Identify which cell holds the provided text, then report its (X, Y) central coordinate. 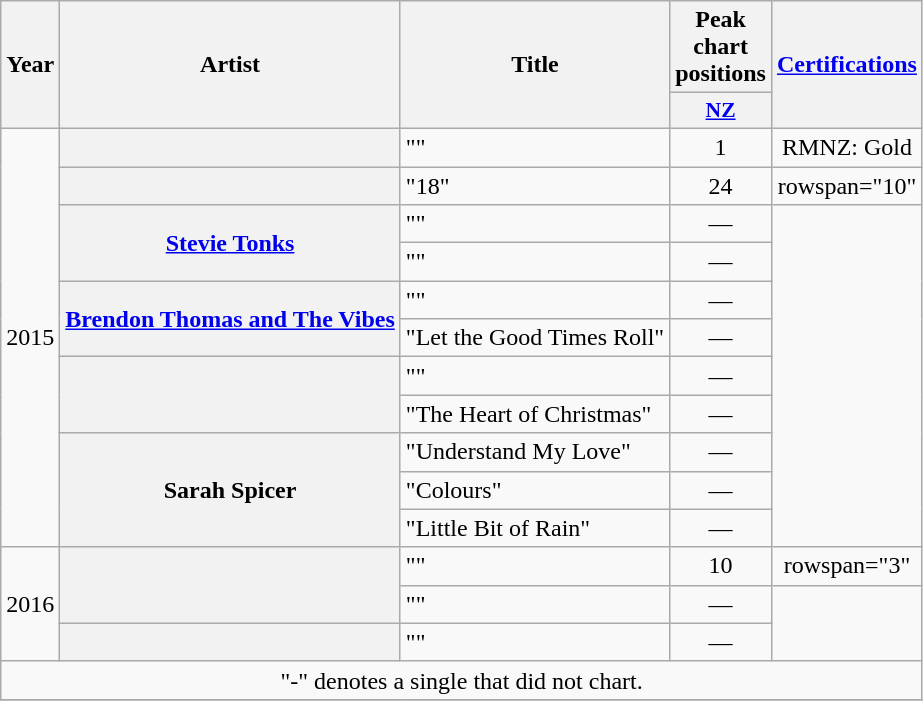
24 (721, 185)
Sarah Spicer (230, 490)
"Colours" (534, 490)
Certifications (846, 65)
2015 (30, 338)
"The Heart of Christmas" (534, 414)
NZ (721, 111)
"Let the Good Times Roll" (534, 338)
"-" denotes a single that did not chart. (462, 680)
2016 (30, 604)
10 (721, 566)
1 (721, 147)
Peak chart positions (721, 47)
RMNZ: Gold (846, 147)
rowspan="3" (846, 566)
Year (30, 65)
Stevie Tonks (230, 243)
Artist (230, 65)
"18" (534, 185)
"Understand My Love" (534, 452)
Title (534, 65)
Brendon Thomas and The Vibes (230, 319)
rowspan="10" (846, 185)
"Little Bit of Rain" (534, 528)
